Extract the [x, y] coordinate from the center of the cell holding the provided text.  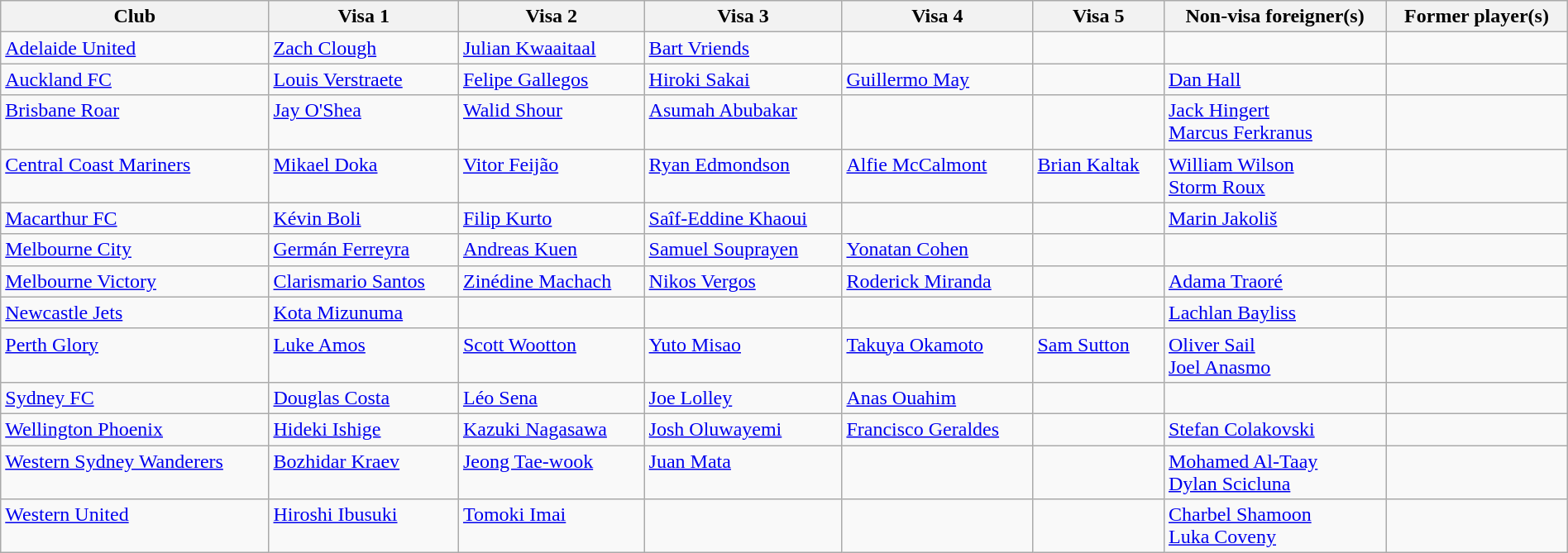
Western Sydney Wanderers [135, 471]
Visa 2 [551, 17]
Germán Ferreyra [364, 250]
Adelaide United [135, 48]
Marin Jakoliš [1274, 218]
Clarismario Santos [364, 281]
Mikael Doka [364, 175]
Joe Lolley [743, 398]
Julian Kwaaitaal [551, 48]
Scott Wootton [551, 355]
Visa 5 [1098, 17]
Anas Ouahim [938, 398]
Oliver Sail Joel Anasmo [1274, 355]
Stefan Colakovski [1274, 429]
Guillermo May [938, 79]
Zinédine Machach [551, 281]
Bozhidar Kraev [364, 471]
Perth Glory [135, 355]
Adama Traoré [1274, 281]
Nikos Vergos [743, 281]
Sam Sutton [1098, 355]
Brisbane Roar [135, 122]
Luke Amos [364, 355]
Louis Verstraete [364, 79]
Bart Vriends [743, 48]
Asumah Abubakar [743, 122]
Former player(s) [1477, 17]
Macarthur FC [135, 218]
Hiroki Sakai [743, 79]
Léo Sena [551, 398]
Sydney FC [135, 398]
Tomoki Imai [551, 526]
Non-visa foreigner(s) [1274, 17]
Kazuki Nagasawa [551, 429]
Charbel Shamoon Luka Coveny [1274, 526]
Melbourne Victory [135, 281]
Alfie McCalmont [938, 175]
Kévin Boli [364, 218]
Takuya Okamoto [938, 355]
Vitor Feijão [551, 175]
Andreas Kuen [551, 250]
Brian Kaltak [1098, 175]
Roderick Miranda [938, 281]
Ryan Edmondson [743, 175]
Hiroshi Ibusuki [364, 526]
Western United [135, 526]
Jay O'Shea [364, 122]
Zach Clough [364, 48]
Felipe Gallegos [551, 79]
Samuel Souprayen [743, 250]
Melbourne City [135, 250]
Juan Mata [743, 471]
Visa 4 [938, 17]
Kota Mizunuma [364, 312]
Visa 3 [743, 17]
William Wilson Storm Roux [1274, 175]
Douglas Costa [364, 398]
Filip Kurto [551, 218]
Hideki Ishige [364, 429]
Walid Shour [551, 122]
Mohamed Al-Taay Dylan Scicluna [1274, 471]
Lachlan Bayliss [1274, 312]
Saîf-Eddine Khaoui [743, 218]
Auckland FC [135, 79]
Wellington Phoenix [135, 429]
Dan Hall [1274, 79]
Francisco Geraldes [938, 429]
Central Coast Mariners [135, 175]
Club [135, 17]
Visa 1 [364, 17]
Josh Oluwayemi [743, 429]
Yuto Misao [743, 355]
Jeong Tae-wook [551, 471]
Jack Hingert Marcus Ferkranus [1274, 122]
Newcastle Jets [135, 312]
Yonatan Cohen [938, 250]
